Identify which cell holds the provided text, then report its [X, Y] central coordinate. 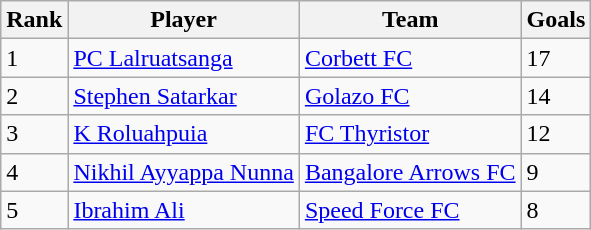
17 [556, 58]
Nikhil Ayyappa Nunna [184, 172]
9 [556, 172]
PC Lalruatsanga [184, 58]
Team [410, 20]
12 [556, 134]
Goals [556, 20]
Golazo FC [410, 96]
3 [34, 134]
FC Thyristor [410, 134]
Player [184, 20]
Speed Force FC [410, 210]
Ibrahim Ali [184, 210]
Stephen Satarkar [184, 96]
8 [556, 210]
5 [34, 210]
Corbett FC [410, 58]
Bangalore Arrows FC [410, 172]
K Roluahpuia [184, 134]
14 [556, 96]
2 [34, 96]
Rank [34, 20]
1 [34, 58]
4 [34, 172]
